Pinpoint the cell where the given text exists, returning its (x, y) midpoint coordinate. 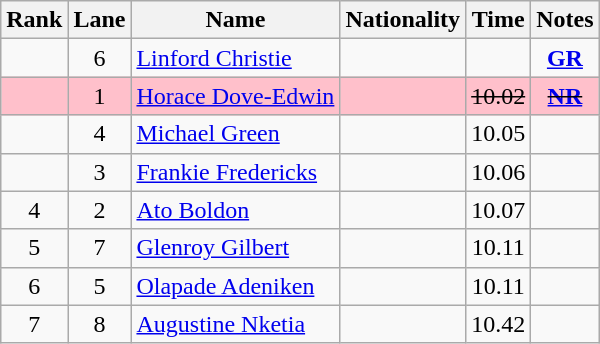
Rank (34, 20)
10.05 (498, 134)
Linford Christie (236, 58)
NR (565, 96)
8 (100, 324)
Name (236, 20)
10.07 (498, 210)
1 (100, 96)
Notes (565, 20)
Frankie Fredericks (236, 172)
2 (100, 210)
Time (498, 20)
Lane (100, 20)
Augustine Nketia (236, 324)
10.02 (498, 96)
10.06 (498, 172)
Michael Green (236, 134)
GR (565, 58)
3 (100, 172)
Olapade Adeniken (236, 286)
Horace Dove-Edwin (236, 96)
Ato Boldon (236, 210)
Glenroy Gilbert (236, 248)
Nationality (403, 20)
10.42 (498, 324)
